Search for the cell housing the specified text and yield its (x, y) center coordinate. 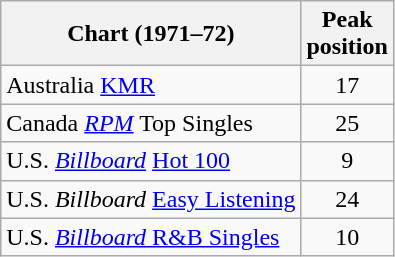
U.S. Billboard Hot 100 (151, 161)
U.S. Billboard R&B Singles (151, 237)
9 (347, 161)
Australia KMR (151, 85)
U.S. Billboard Easy Listening (151, 199)
24 (347, 199)
10 (347, 237)
Chart (1971–72) (151, 34)
17 (347, 85)
Peakposition (347, 34)
25 (347, 123)
Canada RPM Top Singles (151, 123)
